Return the (X, Y) coordinate for the center point of the cell that contains the specified text.  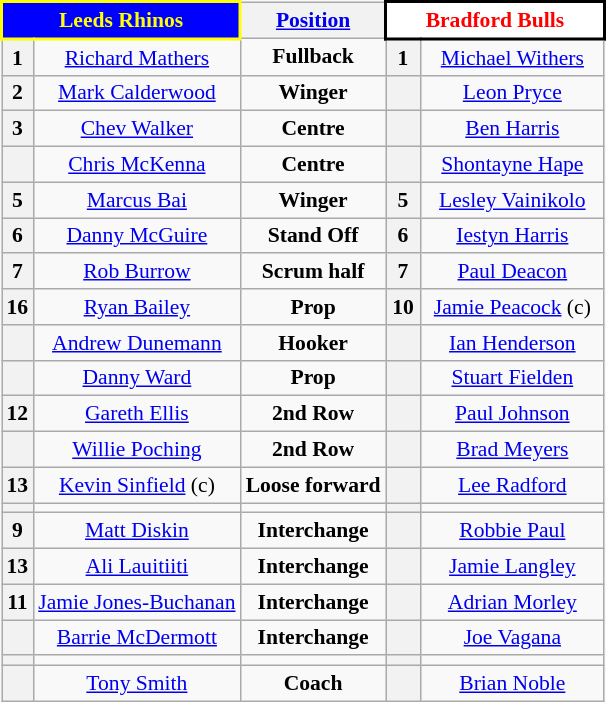
2 (18, 93)
Jamie Langley (512, 567)
Joe Vagana (512, 638)
Loose forward (314, 485)
Matt Diskin (136, 531)
Leeds Rhinos (122, 20)
Scrum half (314, 272)
12 (18, 414)
Leon Pryce (512, 93)
Brad Meyers (512, 450)
Michael Withers (512, 57)
Shontayne Hape (512, 165)
Coach (314, 684)
Bradford Bulls (496, 20)
3 (18, 129)
11 (18, 602)
Fullback (314, 57)
Danny Ward (136, 378)
Paul Deacon (512, 272)
Andrew Dunemann (136, 343)
Danny McGuire (136, 236)
Stuart Fielden (512, 378)
Adrian Morley (512, 602)
Ian Henderson (512, 343)
Jamie Peacock (c) (512, 307)
Jamie Jones-Buchanan (136, 602)
9 (18, 531)
Position (314, 20)
Barrie McDermott (136, 638)
Lesley Vainikolo (512, 200)
Rob Burrow (136, 272)
Paul Johnson (512, 414)
Chev Walker (136, 129)
Iestyn Harris (512, 236)
Willie Poching (136, 450)
Lee Radford (512, 485)
Hooker (314, 343)
Richard Mathers (136, 57)
Chris McKenna (136, 165)
10 (404, 307)
Tony Smith (136, 684)
Marcus Bai (136, 200)
Brian Noble (512, 684)
Stand Off (314, 236)
Ali Lauitiiti (136, 567)
Gareth Ellis (136, 414)
Robbie Paul (512, 531)
Ben Harris (512, 129)
Ryan Bailey (136, 307)
Mark Calderwood (136, 93)
16 (18, 307)
Kevin Sinfield (c) (136, 485)
